Return (X, Y) of the center of cell containing provided text 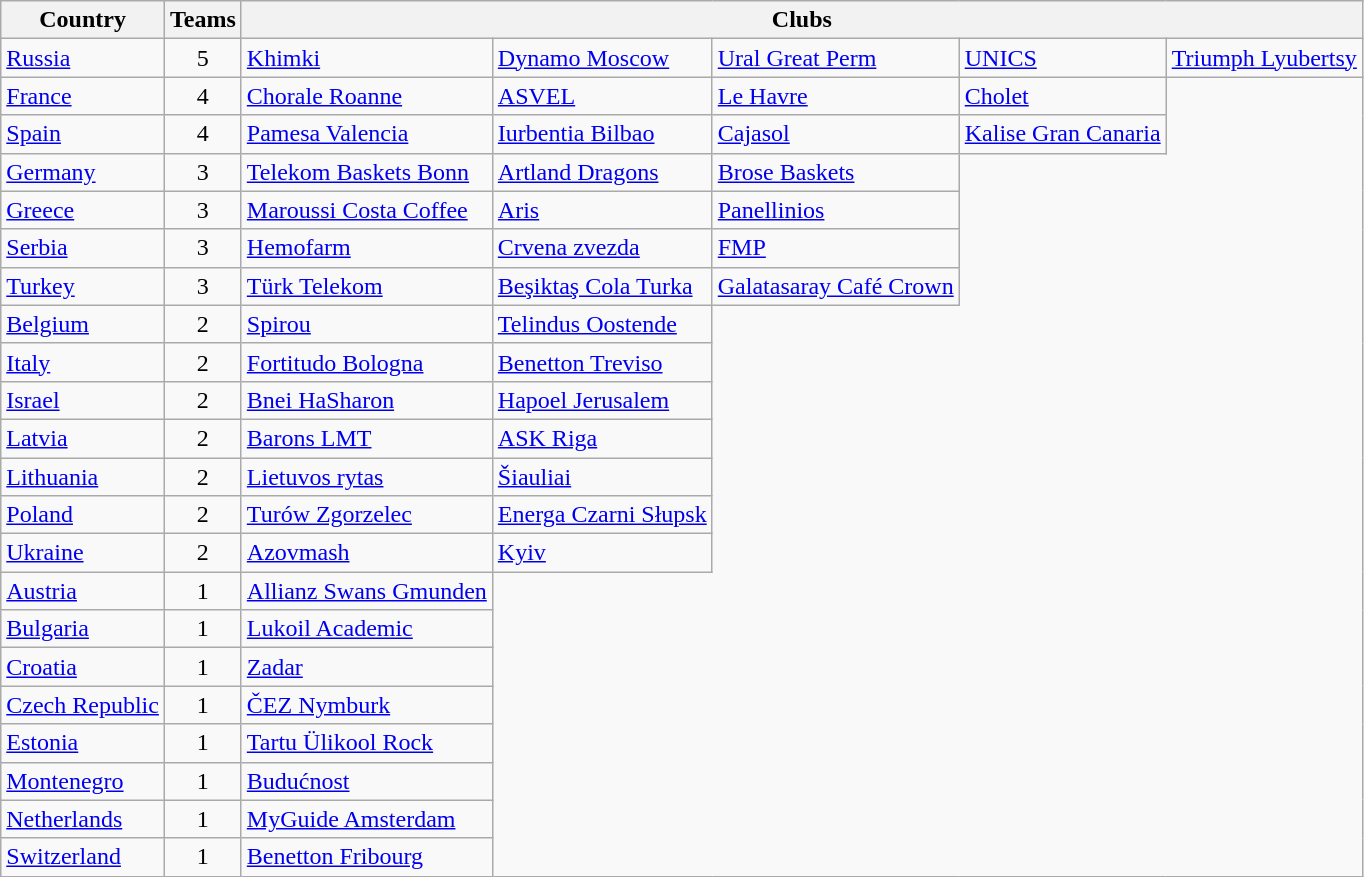
Germany (83, 172)
France (83, 96)
Estonia (83, 743)
Fortitudo Bologna (366, 362)
Austria (83, 591)
Ukraine (83, 553)
Benetton Treviso (602, 362)
Azovmash (366, 553)
Šiauliai (602, 477)
Kyiv (602, 553)
Budućnost (366, 781)
Beşiktaş Cola Turka (602, 286)
Netherlands (83, 819)
Lukoil Academic (366, 629)
FMP (836, 248)
Croatia (83, 667)
Crvena zvezda (602, 248)
Bnei HaSharon (366, 400)
ASK Riga (602, 438)
Galatasaray Café Crown (836, 286)
Barons LMT (366, 438)
Belgium (83, 324)
Ural Great Perm (836, 58)
Montenegro (83, 781)
Spain (83, 134)
Allianz Swans Gmunden (366, 591)
Greece (83, 210)
Hapoel Jerusalem (602, 400)
Türk Telekom (366, 286)
Le Havre (836, 96)
Lithuania (83, 477)
Bulgaria (83, 629)
Brose Baskets (836, 172)
Israel (83, 400)
Country (83, 20)
ČEZ Nymburk (366, 705)
Poland (83, 515)
ASVEL (602, 96)
5 (202, 58)
Telindus Oostende (602, 324)
Kalise Gran Canaria (1062, 134)
Cajasol (836, 134)
Pamesa Valencia (366, 134)
Panellinios (836, 210)
Lietuvos rytas (366, 477)
Turów Zgorzelec (366, 515)
Maroussi Costa Coffee (366, 210)
Chorale Roanne (366, 96)
Turkey (83, 286)
Tartu Ülikool Rock (366, 743)
Hemofarm (366, 248)
Triumph Lyubertsy (1264, 58)
Clubs (802, 20)
UNICS (1062, 58)
Serbia (83, 248)
Teams (202, 20)
Artland Dragons (602, 172)
Switzerland (83, 857)
Energa Czarni Słupsk (602, 515)
Italy (83, 362)
Zadar (366, 667)
Telekom Baskets Bonn (366, 172)
Czech Republic (83, 705)
Latvia (83, 438)
Russia (83, 58)
MyGuide Amsterdam (366, 819)
Spirou (366, 324)
Khimki (366, 58)
Benetton Fribourg (366, 857)
Iurbentia Bilbao (602, 134)
Aris (602, 210)
Cholet (1062, 96)
Dynamo Moscow (602, 58)
